For the text-containing cell, return its midpoint in (X, Y) coordinate format. 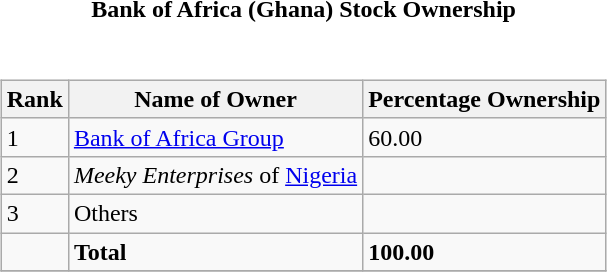
3 (34, 213)
1 (34, 137)
Name of Owner (215, 99)
Meeky Enterprises of Nigeria (215, 175)
Percentage Ownership (484, 99)
Rank (34, 99)
60.00 (484, 137)
Total (215, 251)
100.00 (484, 251)
2 (34, 175)
Others (215, 213)
Bank of Africa Group (215, 137)
